Scan for the cell matching the given text and deliver its (X, Y) coordinate at center. 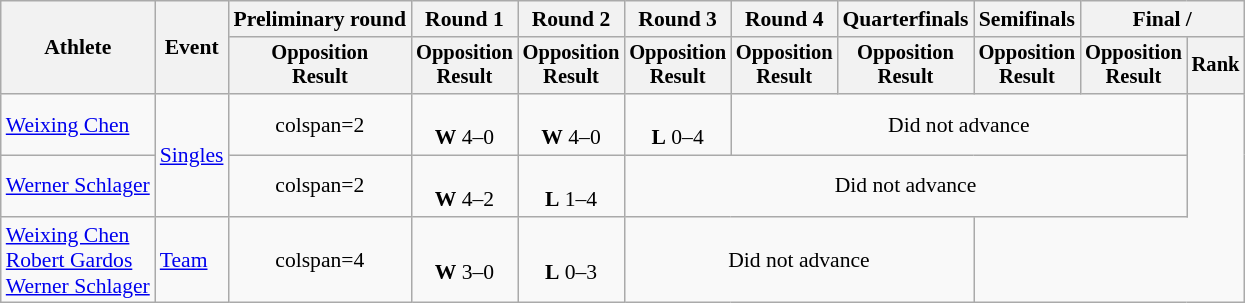
Final / (1162, 19)
Round 4 (784, 19)
Round 1 (464, 19)
W 4–2 (464, 186)
Rank (1216, 66)
Singles (192, 155)
Round 3 (678, 19)
Preliminary round (320, 19)
Werner Schlager (78, 186)
Semifinals (1028, 19)
Event (192, 48)
Athlete (78, 48)
L 1–4 (572, 186)
Quarterfinals (905, 19)
Weixing Chen (78, 124)
Round 2 (572, 19)
L 0–4 (678, 124)
